Search for the cell housing the specified text and yield its (x, y) center coordinate. 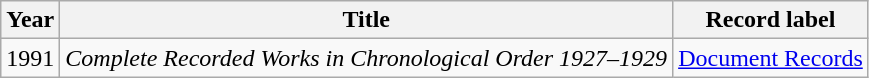
Record label (771, 20)
1991 (30, 58)
Year (30, 20)
Document Records (771, 58)
Title (366, 20)
Complete Recorded Works in Chronological Order 1927–1929 (366, 58)
